From the cell containing the given text, extract its center point as (X, Y) coordinate. 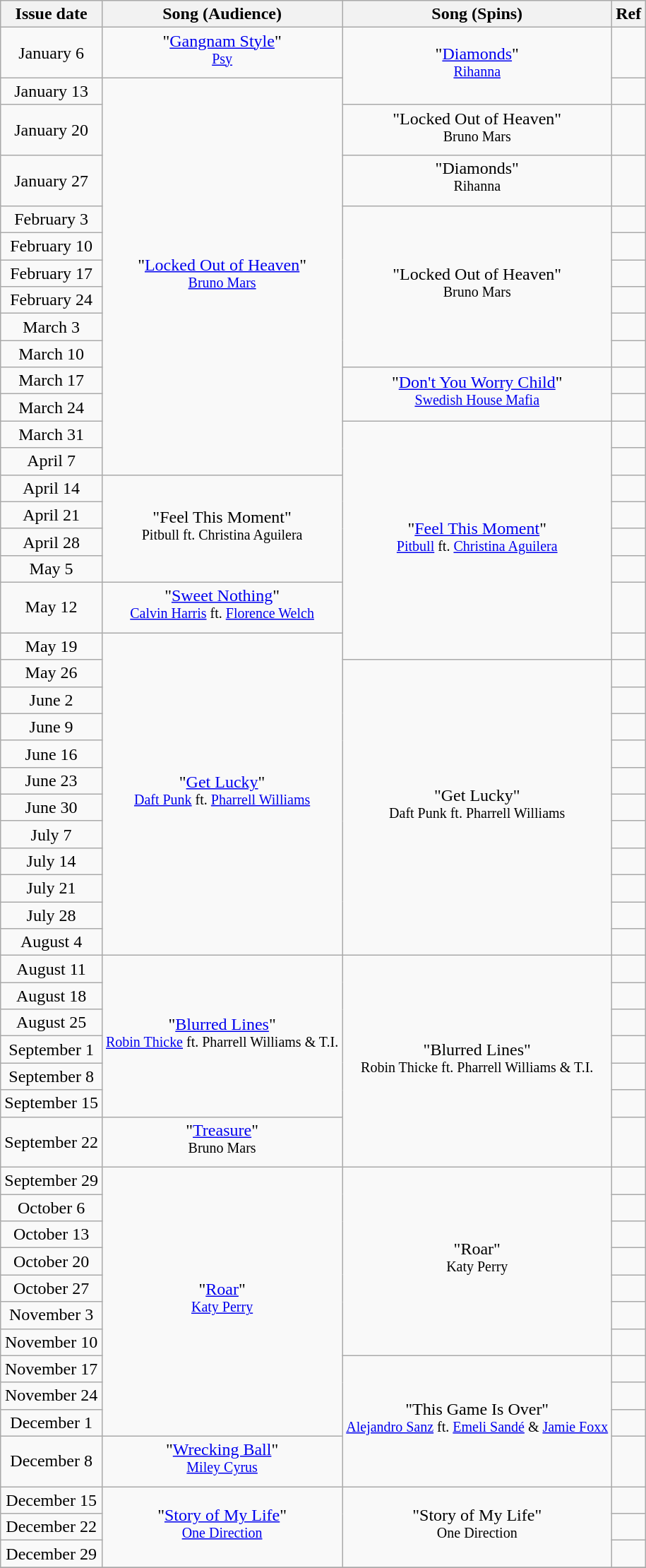
January 27 (52, 181)
March 10 (52, 354)
August 11 (52, 969)
June 16 (52, 754)
September 8 (52, 1076)
January 6 (52, 53)
February 17 (52, 273)
April 21 (52, 515)
September 22 (52, 1142)
April 14 (52, 488)
March 24 (52, 408)
November 10 (52, 1342)
June 23 (52, 780)
January 20 (52, 130)
May 26 (52, 673)
December 8 (52, 1461)
June 30 (52, 807)
October 13 (52, 1235)
March 17 (52, 381)
December 29 (52, 1554)
January 13 (52, 91)
July 28 (52, 915)
September 15 (52, 1103)
November 24 (52, 1396)
August 25 (52, 1023)
September 1 (52, 1050)
December 15 (52, 1500)
Song (Spins) (477, 14)
June 2 (52, 700)
February 3 (52, 220)
March 31 (52, 434)
September 29 (52, 1181)
October 27 (52, 1288)
October 20 (52, 1261)
"Treasure"Bruno Mars (222, 1142)
June 9 (52, 727)
April 7 (52, 461)
July 14 (52, 861)
May 19 (52, 646)
February 24 (52, 300)
July 21 (52, 889)
October 6 (52, 1208)
Ref (628, 14)
"Gangnam Style"Psy (222, 53)
December 1 (52, 1423)
March 3 (52, 327)
"Don't You Worry Child"Swedish House Mafia (477, 394)
November 17 (52, 1369)
Song (Audience) (222, 14)
May 12 (52, 607)
"Sweet Nothing"Calvin Harris ft. Florence Welch (222, 607)
February 10 (52, 247)
"Wrecking Ball"Miley Cyrus (222, 1461)
Issue date (52, 14)
July 7 (52, 834)
August 4 (52, 942)
August 18 (52, 996)
April 28 (52, 542)
May 5 (52, 569)
December 22 (52, 1527)
"This Game Is Over"Alejandro Sanz ft. Emeli Sandé & Jamie Foxx (477, 1421)
November 3 (52, 1315)
